Scan for the cell matching the given text and deliver its (X, Y) coordinate at center. 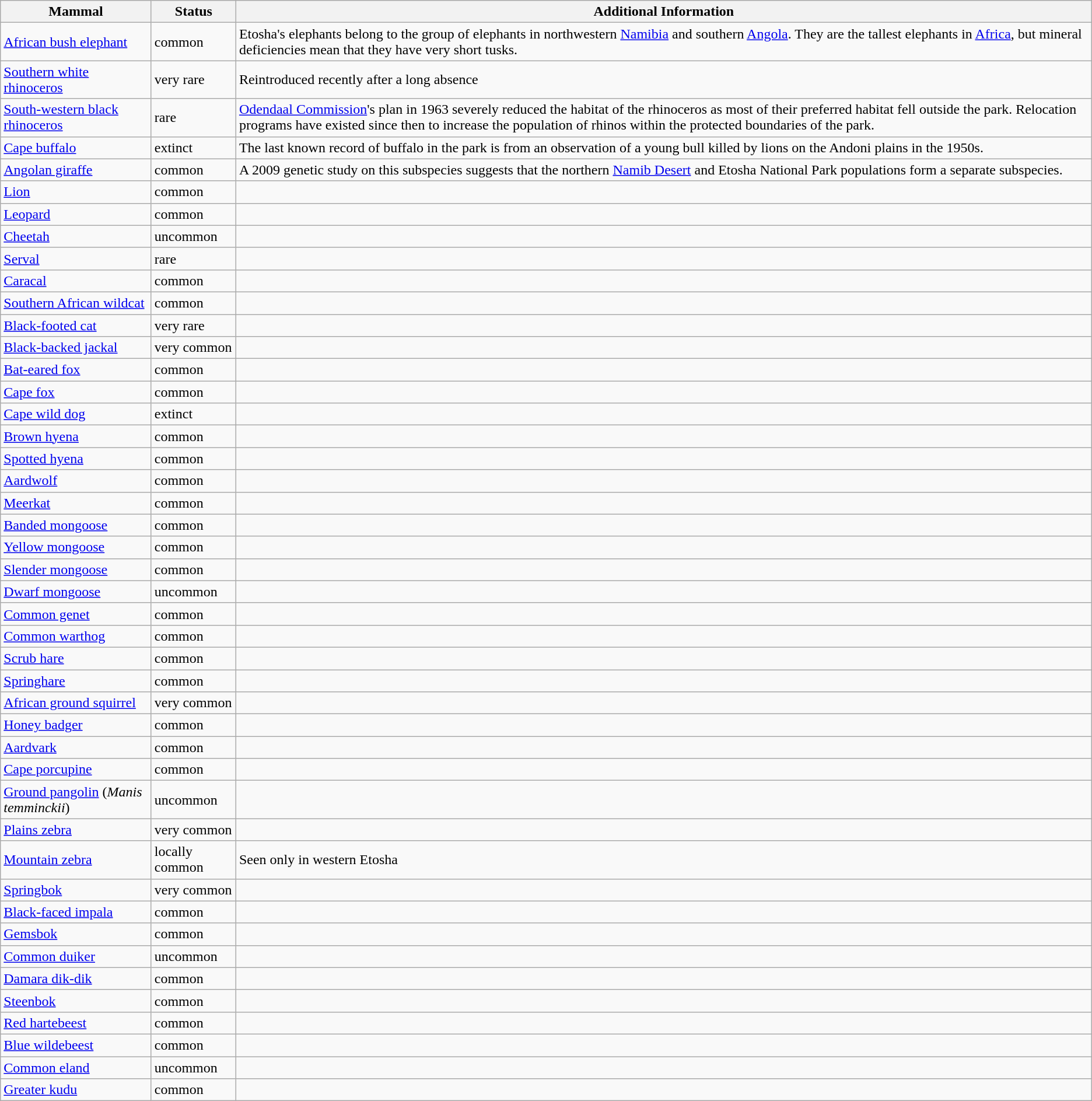
Aardvark (76, 747)
Cape buffalo (76, 148)
Honey badger (76, 725)
Gemsbok (76, 934)
Springhare (76, 681)
Mammal (76, 12)
African ground squirrel (76, 703)
Serval (76, 258)
Aardwolf (76, 481)
Seen only in western Etosha (664, 860)
Yellow mongoose (76, 547)
Cape fox (76, 392)
Slender mongoose (76, 569)
Caracal (76, 281)
Black-backed jackal (76, 348)
African bush elephant (76, 42)
Brown hyena (76, 436)
Scrub hare (76, 658)
Additional Information (664, 12)
Plains zebra (76, 830)
locally common (194, 860)
Meerkat (76, 503)
Damara dik-dik (76, 978)
Common eland (76, 1067)
Status (194, 12)
Springbok (76, 890)
Cape porcupine (76, 770)
Red hartebeest (76, 1023)
Black-faced impala (76, 912)
Cape wild dog (76, 414)
Leopard (76, 214)
Steenbok (76, 1001)
Dwarf mongoose (76, 592)
Black-footed cat (76, 325)
Ground pangolin (Manis temminckii) (76, 799)
Spotted hyena (76, 459)
South-western black rhinoceros (76, 118)
Southern white rhinoceros (76, 79)
Banded mongoose (76, 525)
Blue wildebeest (76, 1045)
Mountain zebra (76, 860)
Common genet (76, 614)
Common warthog (76, 636)
Bat-eared fox (76, 370)
Southern African wildcat (76, 303)
Greater kudu (76, 1090)
A 2009 genetic study on this subspecies suggests that the northern Namib Desert and Etosha National Park populations form a separate subspecies. (664, 170)
Lion (76, 192)
Reintroduced recently after a long absence (664, 79)
Angolan giraffe (76, 170)
The last known record of buffalo in the park is from an observation of a young bull killed by lions on the Andoni plains in the 1950s. (664, 148)
Cheetah (76, 236)
Common duiker (76, 956)
